Capture the cell that displays the provided text and extract its (X, Y) central coordinate. 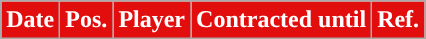
Pos. (86, 20)
Date (30, 20)
Contracted until (282, 20)
Ref. (398, 20)
Player (152, 20)
